Find where the given text appears and provide that cell's center as (x, y) coordinate. 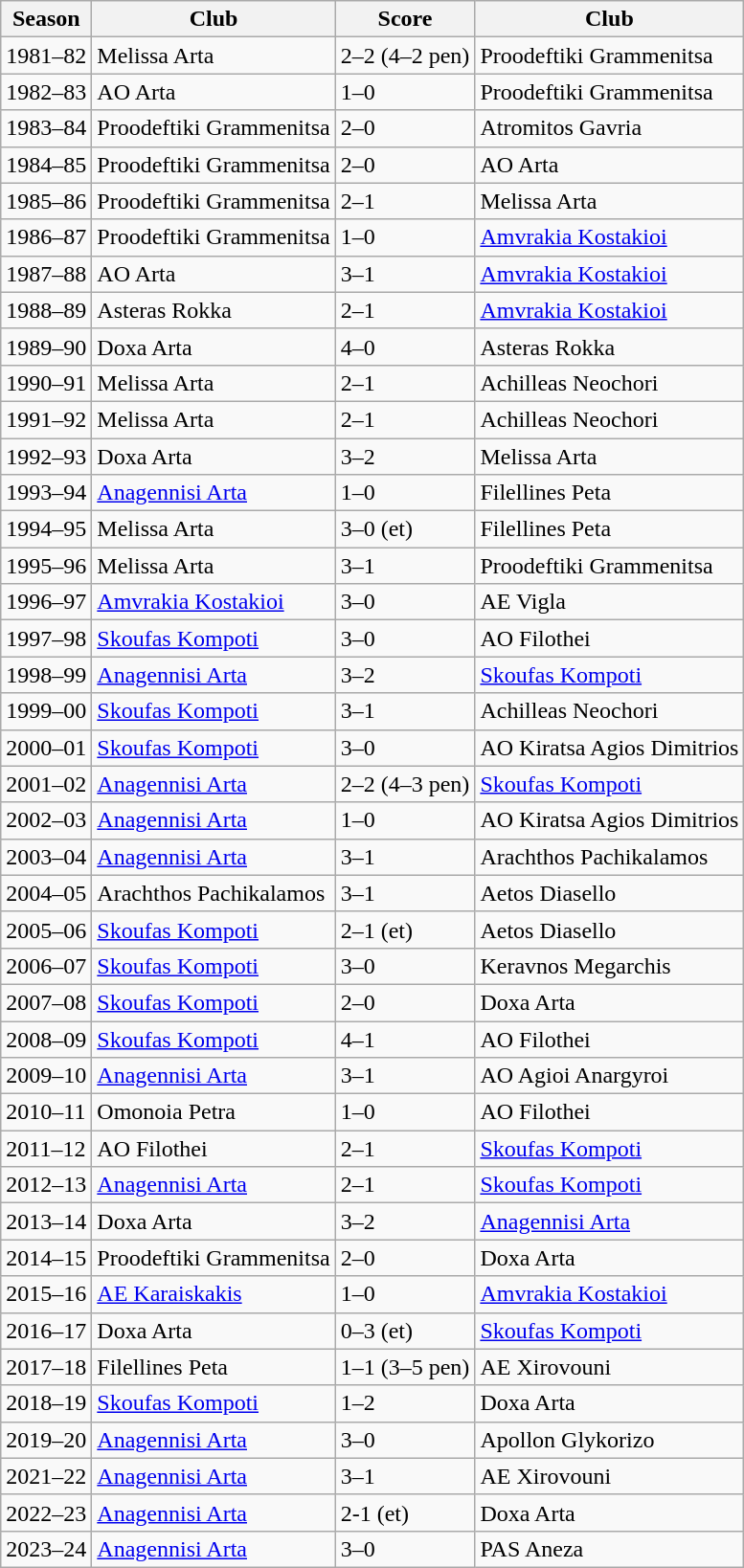
2–2 (4–2 pen) (405, 56)
1994–95 (46, 529)
0–3 (et) (405, 1331)
2012–13 (46, 1185)
2–1 (et) (405, 930)
2001–02 (46, 784)
2011–12 (46, 1149)
1985–86 (46, 201)
2003–04 (46, 857)
Season (46, 19)
Apollon Glykorizo (609, 1440)
2007–08 (46, 1002)
2005–06 (46, 930)
1992–93 (46, 457)
2–2 (4–3 pen) (405, 784)
2015–16 (46, 1294)
1981–82 (46, 56)
1995–96 (46, 566)
2019–20 (46, 1440)
2018–19 (46, 1403)
2000–01 (46, 748)
2013–14 (46, 1221)
1996–97 (46, 602)
1998–99 (46, 675)
2014–15 (46, 1258)
Keravnos Megarchis (609, 966)
1993–94 (46, 493)
2004–05 (46, 893)
2006–07 (46, 966)
Omonoia Petra (214, 1112)
1989–90 (46, 347)
4–0 (405, 347)
2009–10 (46, 1076)
1–1 (3–5 pen) (405, 1367)
AE Vigla (609, 602)
AE Karaiskakis (214, 1294)
1991–92 (46, 419)
Score (405, 19)
1999–00 (46, 711)
1997–98 (46, 638)
Atromitos Gavria (609, 128)
1982–83 (46, 92)
2008–09 (46, 1039)
4–1 (405, 1039)
2-1 (et) (405, 1512)
1984–85 (46, 165)
PAS Aneza (609, 1549)
1–2 (405, 1403)
2023–24 (46, 1549)
1987–88 (46, 274)
2010–11 (46, 1112)
3–0 (et) (405, 529)
1983–84 (46, 128)
2022–23 (46, 1512)
AO Agioi Anargyroi (609, 1076)
2021–22 (46, 1476)
2002–03 (46, 820)
2017–18 (46, 1367)
2016–17 (46, 1331)
1988–89 (46, 310)
1986–87 (46, 237)
1990–91 (46, 383)
